Scan for the cell matching the given text and deliver its (x, y) coordinate at center. 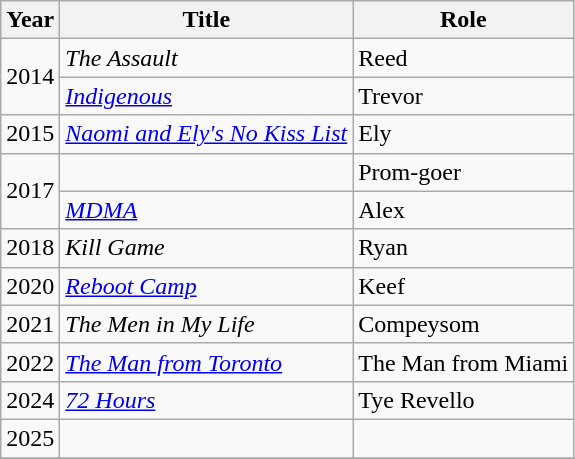
Role (464, 20)
Alex (464, 210)
Year (30, 20)
MDMA (206, 210)
The Men in My Life (206, 324)
2025 (30, 438)
2021 (30, 324)
Prom-goer (464, 172)
Ryan (464, 248)
The Man from Toronto (206, 362)
Trevor (464, 96)
2015 (30, 134)
2018 (30, 248)
Ely (464, 134)
Indigenous (206, 96)
Title (206, 20)
Kill Game (206, 248)
2020 (30, 286)
Reed (464, 58)
Reboot Camp (206, 286)
Keef (464, 286)
2017 (30, 191)
Naomi and Ely's No Kiss List (206, 134)
The Assault (206, 58)
Compeysom (464, 324)
72 Hours (206, 400)
2024 (30, 400)
The Man from Miami (464, 362)
2022 (30, 362)
2014 (30, 77)
Tye Revello (464, 400)
